From the cell containing the given text, extract its center point as [x, y] coordinate. 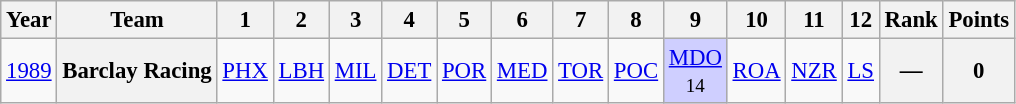
6 [522, 20]
MED [522, 72]
5 [464, 20]
11 [814, 20]
PHX [245, 72]
ROA [756, 72]
MDO14 [695, 72]
2 [301, 20]
POR [464, 72]
LS [860, 72]
Year [29, 20]
NZR [814, 72]
1 [245, 20]
Team [137, 20]
10 [756, 20]
9 [695, 20]
8 [636, 20]
MIL [355, 72]
POC [636, 72]
Barclay Racing [137, 72]
4 [410, 20]
DET [410, 72]
LBH [301, 72]
Rank [911, 20]
0 [978, 72]
7 [581, 20]
12 [860, 20]
3 [355, 20]
1989 [29, 72]
TOR [581, 72]
Points [978, 20]
— [911, 72]
